Capture the cell that displays the provided text and extract its (X, Y) central coordinate. 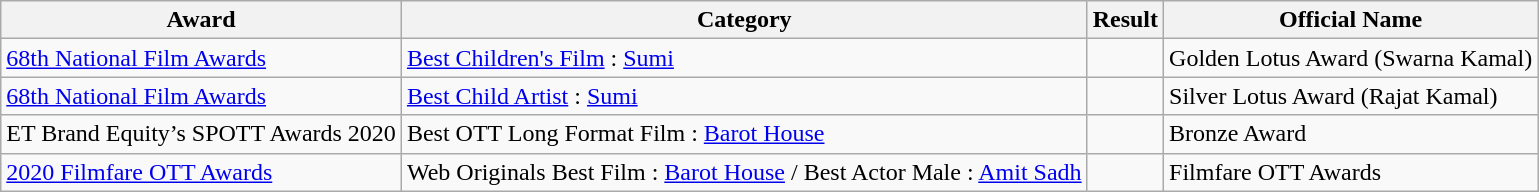
ET Brand Equity’s SPOTT Awards 2020 (202, 134)
Best OTT Long Format Film : Barot House (744, 134)
Silver Lotus Award (Rajat Kamal) (1351, 96)
Filmfare OTT Awards (1351, 172)
Golden Lotus Award (Swarna Kamal) (1351, 58)
Category (744, 20)
Award (202, 20)
Best Children's Film : Sumi (744, 58)
Result (1125, 20)
Official Name (1351, 20)
Bronze Award (1351, 134)
2020 Filmfare OTT Awards (202, 172)
Web Originals Best Film : Barot House / Best Actor Male : Amit Sadh (744, 172)
Best Child Artist : Sumi (744, 96)
